Return [x, y] of the center of cell containing provided text 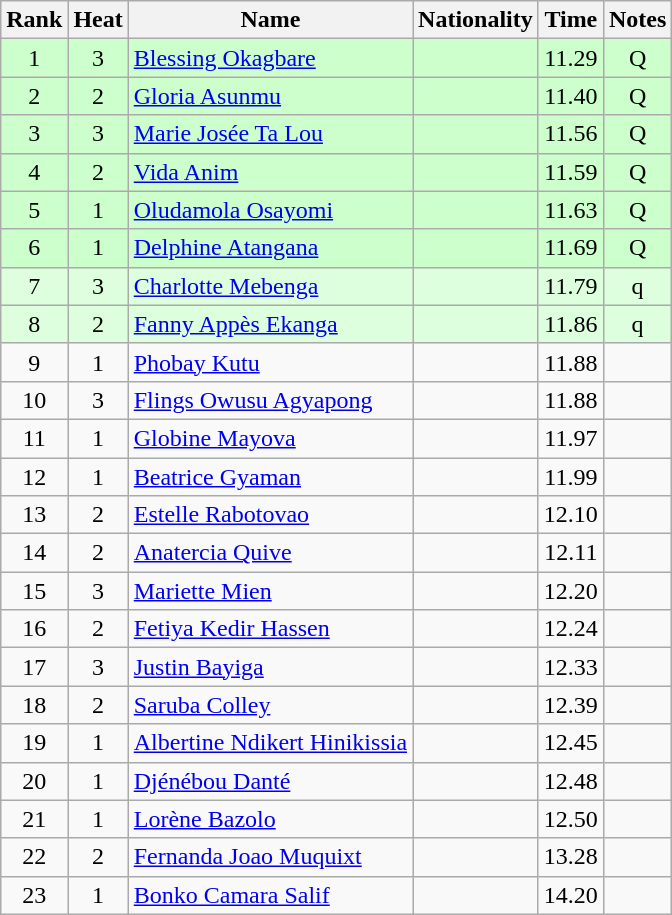
16 [34, 629]
7 [34, 286]
12.39 [570, 705]
8 [34, 324]
20 [34, 781]
Rank [34, 20]
Nationality [476, 20]
11.59 [570, 172]
12 [34, 477]
Heat [98, 20]
Fanny Appès Ekanga [270, 324]
Oludamola Osayomi [270, 210]
12.11 [570, 553]
Mariette Mien [270, 591]
Vida Anim [270, 172]
21 [34, 819]
11.69 [570, 248]
Beatrice Gyaman [270, 477]
12.24 [570, 629]
Albertine Ndikert Hinikissia [270, 743]
19 [34, 743]
Lorène Bazolo [270, 819]
6 [34, 248]
Anatercia Quive [270, 553]
17 [34, 667]
12.48 [570, 781]
11.97 [570, 438]
5 [34, 210]
Djénébou Danté [270, 781]
15 [34, 591]
12.20 [570, 591]
12.10 [570, 515]
Saruba Colley [270, 705]
12.50 [570, 819]
13.28 [570, 857]
Delphine Atangana [270, 248]
12.45 [570, 743]
Name [270, 20]
14.20 [570, 895]
Fetiya Kedir Hassen [270, 629]
11.63 [570, 210]
Notes [637, 20]
Globine Mayova [270, 438]
11.79 [570, 286]
18 [34, 705]
12.33 [570, 667]
Charlotte Mebenga [270, 286]
11.56 [570, 134]
22 [34, 857]
4 [34, 172]
Time [570, 20]
13 [34, 515]
Marie Josée Ta Lou [270, 134]
Gloria Asunmu [270, 96]
Phobay Kutu [270, 362]
23 [34, 895]
11.29 [570, 58]
11 [34, 438]
Justin Bayiga [270, 667]
Blessing Okagbare [270, 58]
Bonko Camara Salif [270, 895]
14 [34, 553]
Estelle Rabotovao [270, 515]
Fernanda Joao Muquixt [270, 857]
9 [34, 362]
Flings Owusu Agyapong [270, 400]
11.40 [570, 96]
11.86 [570, 324]
11.99 [570, 477]
10 [34, 400]
